Capture the cell that displays the provided text and extract its (X, Y) central coordinate. 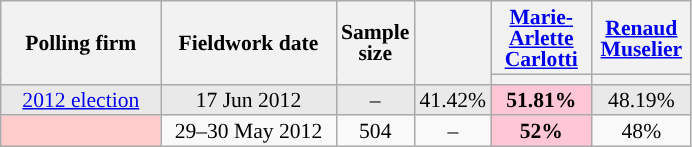
51.81% (541, 100)
52% (541, 132)
17 Jun 2012 (248, 100)
29–30 May 2012 (248, 132)
48.19% (641, 100)
Renaud Muselier (641, 38)
Samplesize (375, 42)
2012 election (81, 100)
Marie-Arlette Carlotti (541, 38)
48% (641, 132)
Polling firm (81, 42)
Fieldwork date (248, 42)
41.42% (452, 100)
504 (375, 132)
